For the text-containing cell, return its midpoint in (x, y) coordinate format. 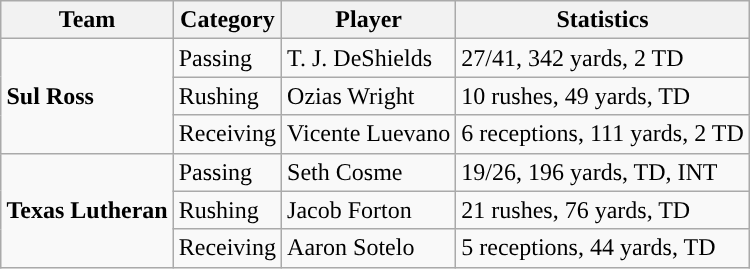
21 rushes, 76 yards, TD (602, 210)
Seth Cosme (369, 172)
Texas Lutheran (87, 210)
Category (227, 20)
T. J. DeShields (369, 58)
19/26, 196 yards, TD, INT (602, 172)
5 receptions, 44 yards, TD (602, 248)
Sul Ross (87, 96)
10 rushes, 49 yards, TD (602, 96)
Jacob Forton (369, 210)
Aaron Sotelo (369, 248)
Ozias Wright (369, 96)
27/41, 342 yards, 2 TD (602, 58)
6 receptions, 111 yards, 2 TD (602, 134)
Vicente Luevano (369, 134)
Player (369, 20)
Statistics (602, 20)
Team (87, 20)
